Extract the [X, Y] coordinate from the center of the cell holding the provided text.  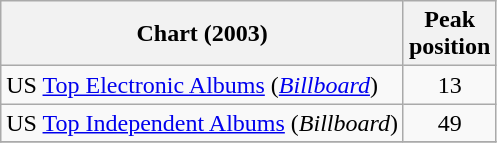
49 [449, 123]
Chart (2003) [202, 34]
US Top Electronic Albums (Billboard) [202, 85]
US Top Independent Albums (Billboard) [202, 123]
13 [449, 85]
Peakposition [449, 34]
